From the cell containing the given text, extract its center point as (x, y) coordinate. 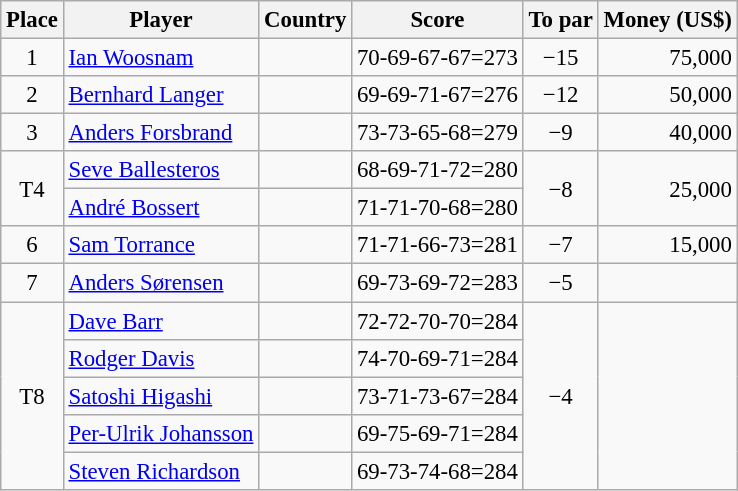
−12 (560, 95)
−5 (560, 283)
69-73-69-72=283 (438, 283)
1 (32, 58)
−9 (560, 133)
75,000 (668, 58)
74-70-69-71=284 (438, 358)
Steven Richardson (161, 471)
−4 (560, 396)
69-69-71-67=276 (438, 95)
Anders Sørensen (161, 283)
To par (560, 20)
Score (438, 20)
−7 (560, 245)
71-71-66-73=281 (438, 245)
Satoshi Higashi (161, 396)
Anders Forsbrand (161, 133)
−8 (560, 188)
71-71-70-68=280 (438, 208)
Dave Barr (161, 321)
Sam Torrance (161, 245)
2 (32, 95)
André Bossert (161, 208)
Country (306, 20)
69-73-74-68=284 (438, 471)
73-73-65-68=279 (438, 133)
70-69-67-67=273 (438, 58)
Per-Ulrik Johansson (161, 433)
3 (32, 133)
69-75-69-71=284 (438, 433)
72-72-70-70=284 (438, 321)
73-71-73-67=284 (438, 396)
15,000 (668, 245)
Rodger Davis (161, 358)
Seve Ballesteros (161, 170)
−15 (560, 58)
40,000 (668, 133)
6 (32, 245)
68-69-71-72=280 (438, 170)
25,000 (668, 188)
50,000 (668, 95)
T4 (32, 188)
Place (32, 20)
T8 (32, 396)
Ian Woosnam (161, 58)
Money (US$) (668, 20)
Player (161, 20)
7 (32, 283)
Bernhard Langer (161, 95)
